Provide the (X, Y) coordinate of the cell's center where the given text is located.  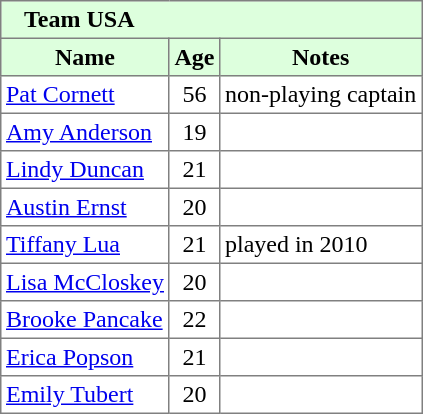
played in 2010 (321, 245)
non-playing captain (321, 95)
22 (194, 320)
19 (194, 132)
Notes (321, 57)
Erica Popson (85, 357)
Team USA (212, 20)
Lisa McCloskey (85, 282)
Amy Anderson (85, 132)
Lindy Duncan (85, 170)
Emily Tubert (85, 395)
Age (194, 57)
Brooke Pancake (85, 320)
Austin Ernst (85, 207)
Tiffany Lua (85, 245)
56 (194, 95)
Name (85, 57)
Pat Cornett (85, 95)
